Output the (x, y) coordinate of the center of the cell containing the given text.  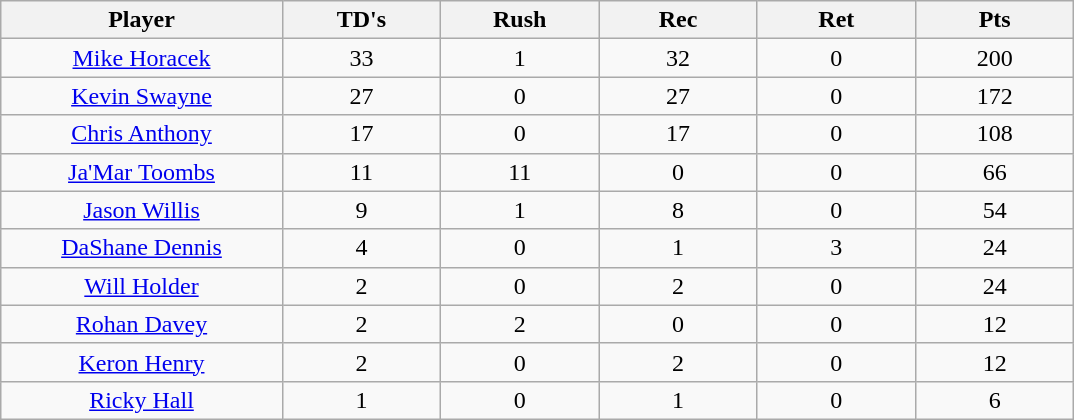
Keron Henry (142, 362)
TD's (361, 20)
33 (361, 58)
Will Holder (142, 286)
Rec (678, 20)
Pts (995, 20)
Ja'Mar Toombs (142, 172)
Rohan Davey (142, 324)
Chris Anthony (142, 134)
9 (361, 210)
6 (995, 400)
Player (142, 20)
200 (995, 58)
DaShane Dennis (142, 248)
3 (836, 248)
32 (678, 58)
Ricky Hall (142, 400)
66 (995, 172)
172 (995, 96)
4 (361, 248)
Jason Willis (142, 210)
Rush (520, 20)
Ret (836, 20)
Kevin Swayne (142, 96)
Mike Horacek (142, 58)
8 (678, 210)
54 (995, 210)
108 (995, 134)
